Search for the cell housing the specified text and yield its (X, Y) center coordinate. 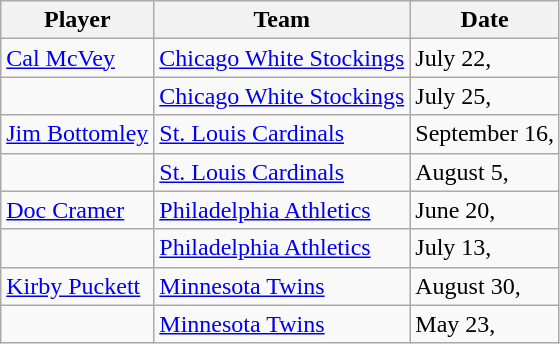
Doc Cramer (78, 210)
Kirby Puckett (78, 286)
Jim Bottomley (78, 134)
July 22, (485, 58)
May 23, (485, 324)
Cal McVey (78, 58)
July 13, (485, 248)
August 5, (485, 172)
Player (78, 20)
September 16, (485, 134)
July 25, (485, 96)
Date (485, 20)
Team (282, 20)
June 20, (485, 210)
August 30, (485, 286)
